Provide the [X, Y] coordinate of the cell's center where the given text is located.  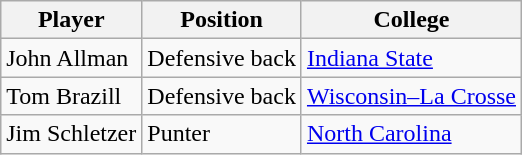
North Carolina [411, 134]
Tom Brazill [72, 96]
Indiana State [411, 58]
Punter [222, 134]
John Allman [72, 58]
Position [222, 20]
Wisconsin–La Crosse [411, 96]
College [411, 20]
Player [72, 20]
Jim Schletzer [72, 134]
